Identify which cell holds the provided text, then report its (X, Y) central coordinate. 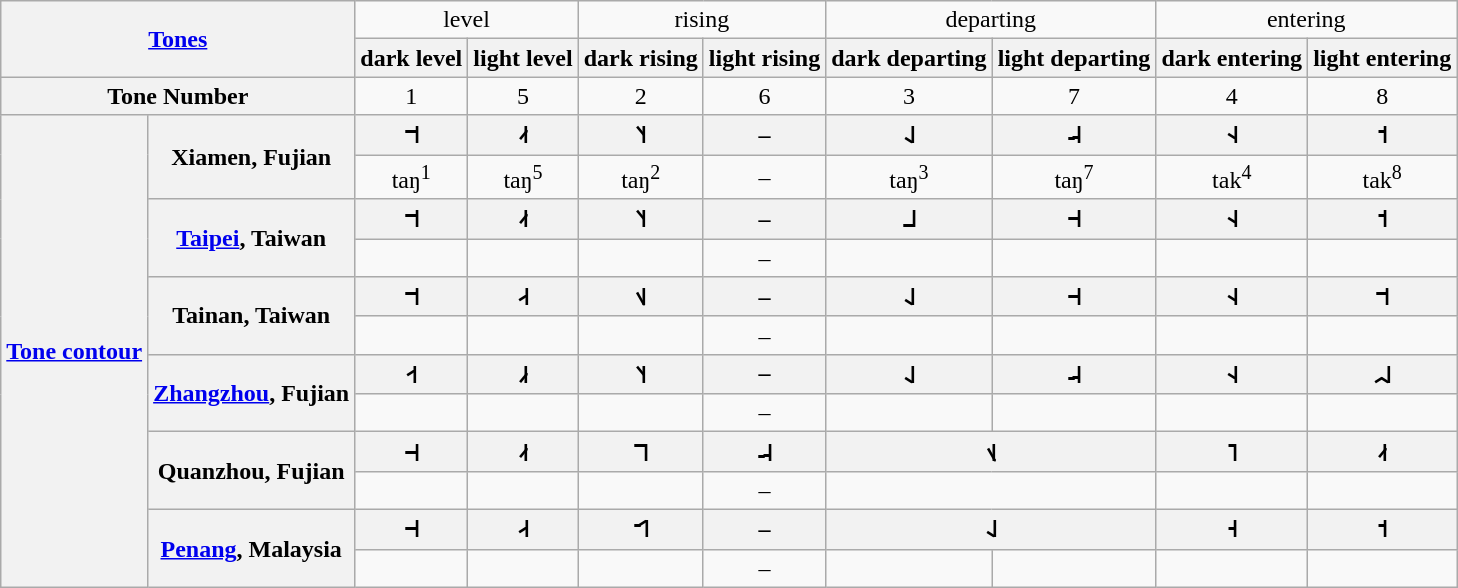
taŋ3 (909, 176)
tak8 (1382, 176)
dark departing (909, 58)
dark level (412, 58)
˥ (1232, 452)
Taipei, Taiwan (252, 238)
Quanzhou, Fujian (252, 471)
rising (702, 20)
tak4 (1232, 176)
Xiamen, Fujian (252, 157)
Tone contour (74, 351)
entering (1306, 20)
5 (523, 96)
departing (991, 20)
Zhangzhou, Fujian (252, 393)
6 (764, 96)
˧˦ (412, 374)
taŋ1 (412, 176)
˩˧ (523, 374)
˩˨˩ (1382, 374)
˥˥ (640, 452)
dark rising (640, 58)
level (466, 20)
˩˩ (909, 219)
Penang, Malaysia (252, 549)
4 (1232, 96)
1 (412, 96)
light rising (764, 58)
8 (1382, 96)
taŋ2 (640, 176)
Tones (178, 39)
Tone Number (178, 96)
Tainan, Taiwan (252, 316)
taŋ7 (1074, 176)
3 (909, 96)
2 (640, 96)
dark entering (1232, 58)
light entering (1382, 58)
˦˦˥ (640, 530)
light level (523, 58)
taŋ5 (523, 176)
light departing (1074, 58)
7 (1074, 96)
˧ (1232, 530)
